Find where the given text appears and provide that cell's center as (x, y) coordinate. 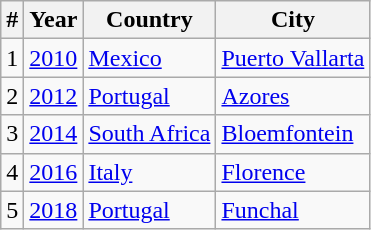
2014 (54, 134)
# (12, 20)
Country (150, 20)
Mexico (150, 58)
2012 (54, 96)
Year (54, 20)
South Africa (150, 134)
2010 (54, 58)
2 (12, 96)
3 (12, 134)
Funchal (293, 210)
Italy (150, 172)
2018 (54, 210)
Florence (293, 172)
Azores (293, 96)
2016 (54, 172)
Bloemfontein (293, 134)
City (293, 20)
Puerto Vallarta (293, 58)
5 (12, 210)
4 (12, 172)
1 (12, 58)
